Detect which cell encompasses the target text, then output its [X, Y] center coordinate. 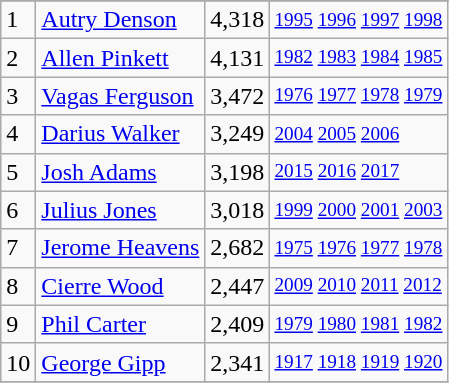
Darius Walker [120, 134]
3 [18, 96]
2 [18, 58]
1975 1976 1977 1978 [358, 248]
4,131 [238, 58]
2015 2016 2017 [358, 172]
1999 2000 2001 2003 [358, 210]
6 [18, 210]
Cierre Wood [120, 286]
1982 1983 1984 1985 [358, 58]
3,198 [238, 172]
3,249 [238, 134]
1917 1918 1919 1920 [358, 362]
1976 1977 1978 1979 [358, 96]
Julius Jones [120, 210]
1995 1996 1997 1998 [358, 20]
4 [18, 134]
5 [18, 172]
Phil Carter [120, 324]
4,318 [238, 20]
Vagas Ferguson [120, 96]
Josh Adams [120, 172]
Allen Pinkett [120, 58]
3,018 [238, 210]
2004 2005 2006 [358, 134]
2009 2010 2011 2012 [358, 286]
8 [18, 286]
George Gipp [120, 362]
1979 1980 1981 1982 [358, 324]
3,472 [238, 96]
1 [18, 20]
7 [18, 248]
2,409 [238, 324]
2,447 [238, 286]
Autry Denson [120, 20]
2,682 [238, 248]
2,341 [238, 362]
Jerome Heavens [120, 248]
9 [18, 324]
10 [18, 362]
